Return [X, Y] of the center of cell containing provided text 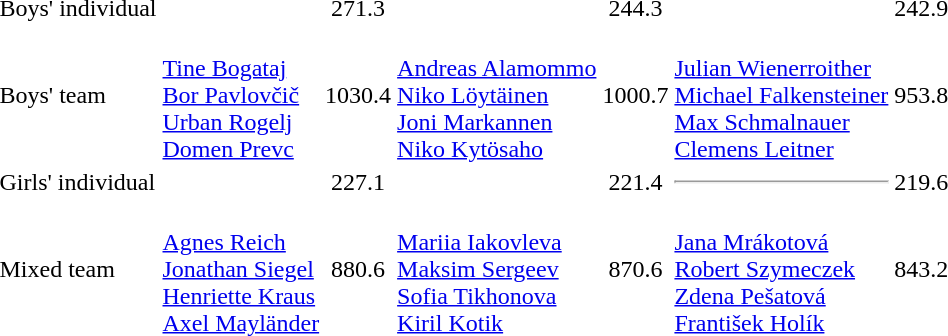
Andreas AlamommoNiko LöytäinenJoni MarkannenNiko Kytösaho [497, 95]
1000.7 [636, 95]
227.1 [358, 182]
221.4 [636, 182]
Tine BogatajBor PavlovčičUrban RogeljDomen Prevc [241, 95]
1030.4 [358, 95]
Julian WienerroitherMichael FalkensteinerMax SchmalnauerClemens Leitner [782, 95]
